Pinpoint the cell where the given text exists, returning its (X, Y) midpoint coordinate. 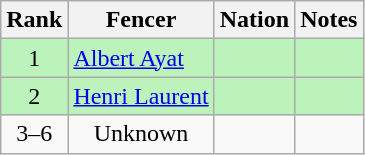
Notes (329, 20)
3–6 (34, 134)
Unknown (141, 134)
1 (34, 58)
Rank (34, 20)
Nation (254, 20)
2 (34, 96)
Fencer (141, 20)
Henri Laurent (141, 96)
Albert Ayat (141, 58)
